Provide the (X, Y) coordinate of the cell's center where the given text is located.  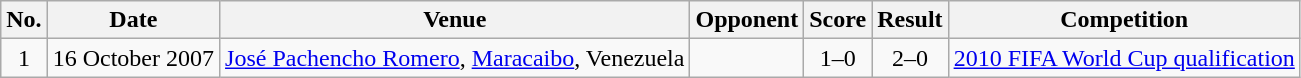
Result (910, 20)
1–0 (838, 58)
Opponent (747, 20)
2010 FIFA World Cup qualification (1124, 58)
Score (838, 20)
Date (133, 20)
Competition (1124, 20)
Venue (455, 20)
1 (24, 58)
16 October 2007 (133, 58)
2–0 (910, 58)
José Pachencho Romero, Maracaibo, Venezuela (455, 58)
No. (24, 20)
